Return (x, y) of the center of cell containing provided text 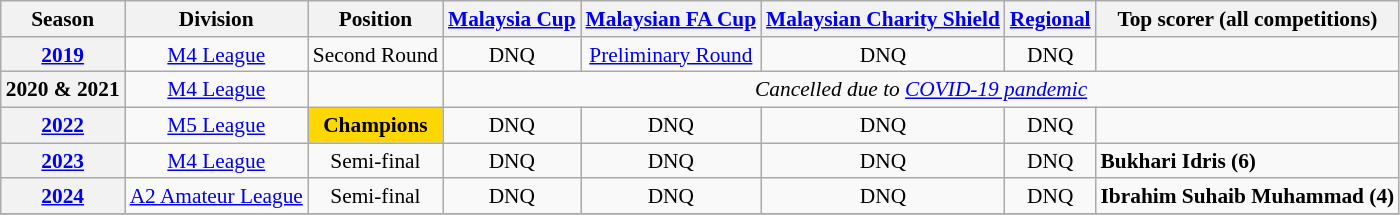
Position (376, 19)
Preliminary Round (671, 55)
Cancelled due to COVID-19 pandemic (921, 90)
M5 League (216, 126)
Malaysian Charity Shield (883, 19)
Top scorer (all competitions) (1248, 19)
2023 (63, 161)
2022 (63, 126)
Season (63, 19)
Ibrahim Suhaib Muhammad (4) (1248, 197)
Regional (1050, 19)
Malaysian FA Cup (671, 19)
2024 (63, 197)
Champions (376, 126)
A2 Amateur League (216, 197)
2020 & 2021 (63, 90)
Second Round (376, 55)
Malaysia Cup (512, 19)
Bukhari Idris (6) (1248, 161)
Division (216, 19)
2019 (63, 55)
